For the text-containing cell, return its midpoint in [X, Y] coordinate format. 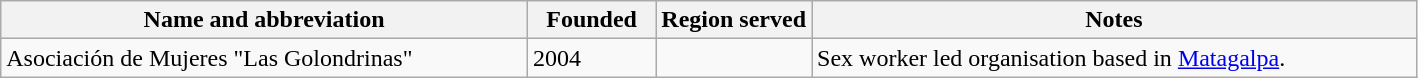
Region served [734, 20]
Sex worker led organisation based in Matagalpa. [1114, 58]
Name and abbreviation [264, 20]
Notes [1114, 20]
Founded [591, 20]
2004 [591, 58]
Asociación de Mujeres "Las Golondrinas" [264, 58]
